Determine the (x, y) coordinate at the center of the cell enclosing the given text.  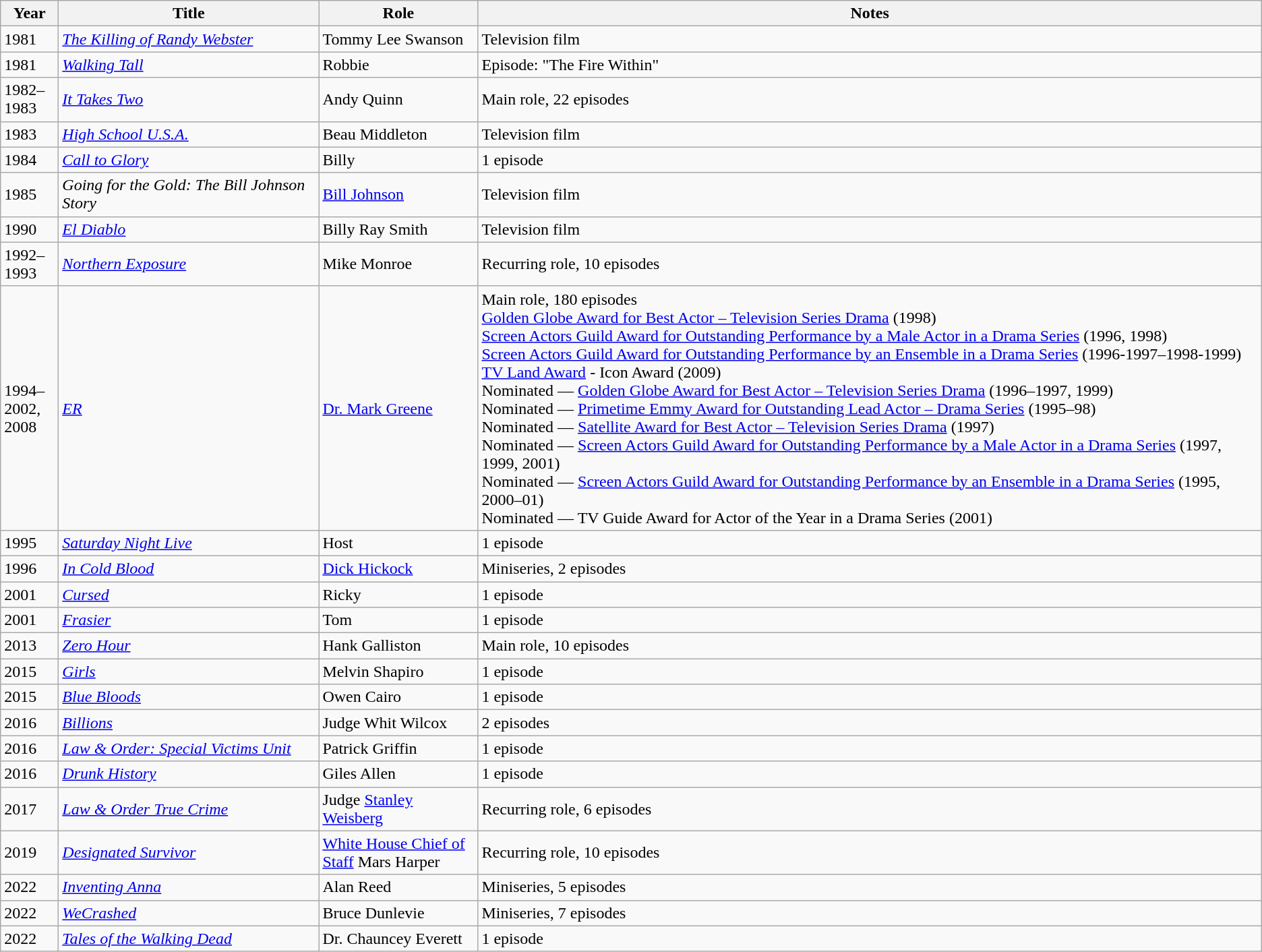
Miniseries, 5 episodes (870, 887)
El Diablo (189, 229)
1996 (30, 568)
Dick Hickock (398, 568)
Dr. Chauncey Everett (398, 939)
Drunk History (189, 774)
ER (189, 408)
Host (398, 543)
Main role, 10 episodes (870, 646)
Mike Monroe (398, 264)
2019 (30, 852)
It Takes Two (189, 100)
Designated Survivor (189, 852)
1984 (30, 160)
Billions (189, 723)
2013 (30, 646)
Recurring role, 6 episodes (870, 809)
Call to Glory (189, 160)
Law & Order True Crime (189, 809)
Title (189, 13)
2017 (30, 809)
Frasier (189, 620)
Role (398, 13)
1985 (30, 194)
Inventing Anna (189, 887)
Ricky (398, 594)
Blue Bloods (189, 697)
Melvin Shapiro (398, 672)
Owen Cairo (398, 697)
Hank Galliston (398, 646)
Miniseries, 7 episodes (870, 913)
Judge Stanley Weisberg (398, 809)
Bill Johnson (398, 194)
Cursed (189, 594)
Dr. Mark Greene (398, 408)
Going for the Gold: The Bill Johnson Story (189, 194)
Saturday Night Live (189, 543)
Tommy Lee Swanson (398, 39)
Main role, 22 episodes (870, 100)
Bruce Dunlevie (398, 913)
Northern Exposure (189, 264)
WeCrashed (189, 913)
Episode: "The Fire Within" (870, 65)
Robbie (398, 65)
2 episodes (870, 723)
Patrick Griffin (398, 748)
Andy Quinn (398, 100)
Tales of the Walking Dead (189, 939)
Year (30, 13)
1983 (30, 134)
In Cold Blood (189, 568)
1982–1983 (30, 100)
Giles Allen (398, 774)
1995 (30, 543)
White House Chief of Staff Mars Harper (398, 852)
Billy (398, 160)
Tom (398, 620)
Judge Whit Wilcox (398, 723)
High School U.S.A. (189, 134)
1992–1993 (30, 264)
Notes (870, 13)
Miniseries, 2 episodes (870, 568)
Zero Hour (189, 646)
1990 (30, 229)
The Killing of Randy Webster (189, 39)
Girls (189, 672)
1994–2002, 2008 (30, 408)
Alan Reed (398, 887)
Law & Order: Special Victims Unit (189, 748)
Beau Middleton (398, 134)
Billy Ray Smith (398, 229)
Walking Tall (189, 65)
